From the cell containing the given text, extract its center point as (x, y) coordinate. 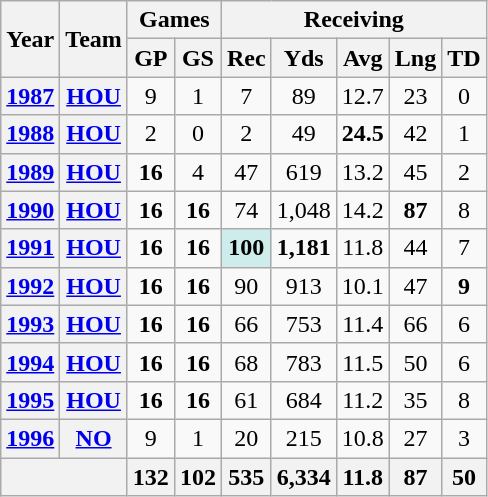
10.8 (362, 438)
100 (246, 248)
11.4 (362, 324)
74 (246, 210)
1995 (30, 400)
GP (150, 58)
27 (415, 438)
913 (304, 286)
Rec (246, 58)
753 (304, 324)
619 (304, 172)
1992 (30, 286)
14.2 (362, 210)
68 (246, 362)
1,181 (304, 248)
1991 (30, 248)
4 (198, 172)
24.5 (362, 134)
20 (246, 438)
42 (415, 134)
GS (198, 58)
102 (198, 477)
Games (174, 20)
1987 (30, 96)
6,334 (304, 477)
132 (150, 477)
Team (94, 39)
TD (464, 58)
1996 (30, 438)
1993 (30, 324)
3 (464, 438)
44 (415, 248)
11.2 (362, 400)
1989 (30, 172)
49 (304, 134)
89 (304, 96)
215 (304, 438)
1,048 (304, 210)
Lng (415, 58)
13.2 (362, 172)
Receiving (354, 20)
35 (415, 400)
Avg (362, 58)
535 (246, 477)
783 (304, 362)
23 (415, 96)
11.5 (362, 362)
10.1 (362, 286)
90 (246, 286)
1990 (30, 210)
61 (246, 400)
684 (304, 400)
1988 (30, 134)
Yds (304, 58)
1994 (30, 362)
Year (30, 39)
45 (415, 172)
12.7 (362, 96)
NO (94, 438)
